Output the [X, Y] coordinate of the center of the cell containing the given text.  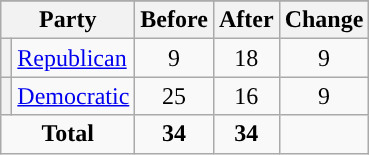
25 [174, 96]
Before [174, 20]
18 [246, 58]
Change [324, 20]
Republican [74, 58]
Democratic [74, 96]
Total [68, 134]
Party [68, 20]
After [246, 20]
16 [246, 96]
